Locate the cell with the specified text and output its (x, y) center coordinate. 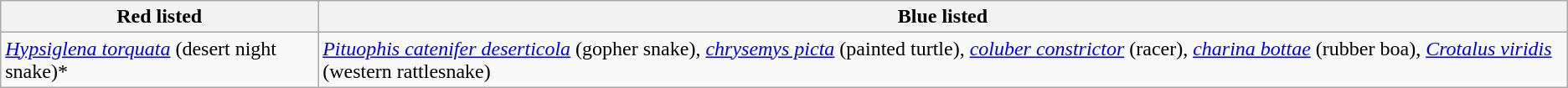
Hypsiglena torquata (desert night snake)* (159, 60)
Blue listed (943, 17)
Red listed (159, 17)
